Provide the (X, Y) coordinate of the cell's center where the given text is located.  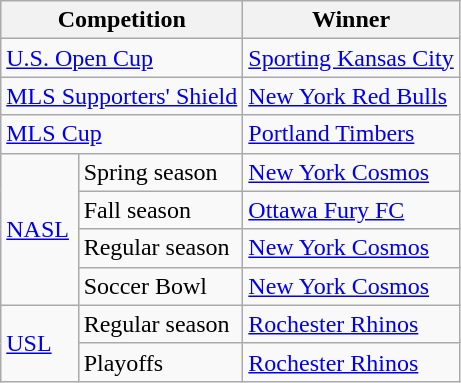
MLS Supporters' Shield (122, 96)
USL (40, 343)
Winner (351, 20)
Sporting Kansas City (351, 58)
MLS Cup (122, 134)
Playoffs (160, 362)
Fall season (160, 210)
New York Red Bulls (351, 96)
Soccer Bowl (160, 286)
Portland Timbers (351, 134)
Competition (122, 20)
NASL (40, 229)
Ottawa Fury FC (351, 210)
U.S. Open Cup (122, 58)
Spring season (160, 172)
